From the cell containing the given text, extract its center point as [X, Y] coordinate. 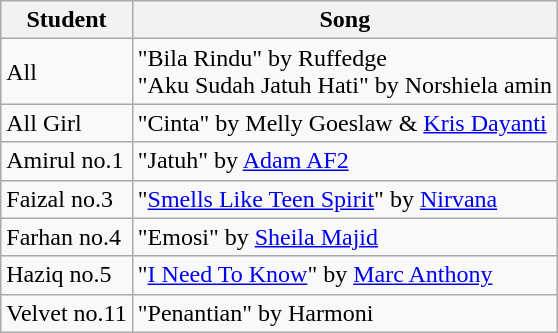
"Emosi" by Sheila Majid [344, 237]
"Cinta" by Melly Goeslaw & Kris Dayanti [344, 123]
Song [344, 20]
Farhan no.4 [66, 237]
"Bila Rindu" by Ruffedge "Aku Sudah Jatuh Hati" by Norshiela amin [344, 72]
Haziq no.5 [66, 275]
All Girl [66, 123]
Amirul no.1 [66, 161]
"Smells Like Teen Spirit" by Nirvana [344, 199]
"Penantian" by Harmoni [344, 313]
"I Need To Know" by Marc Anthony [344, 275]
Faizal no.3 [66, 199]
All [66, 72]
Velvet no.11 [66, 313]
"Jatuh" by Adam AF2 [344, 161]
Student [66, 20]
